Locate the cell with the specified text and output its [x, y] center coordinate. 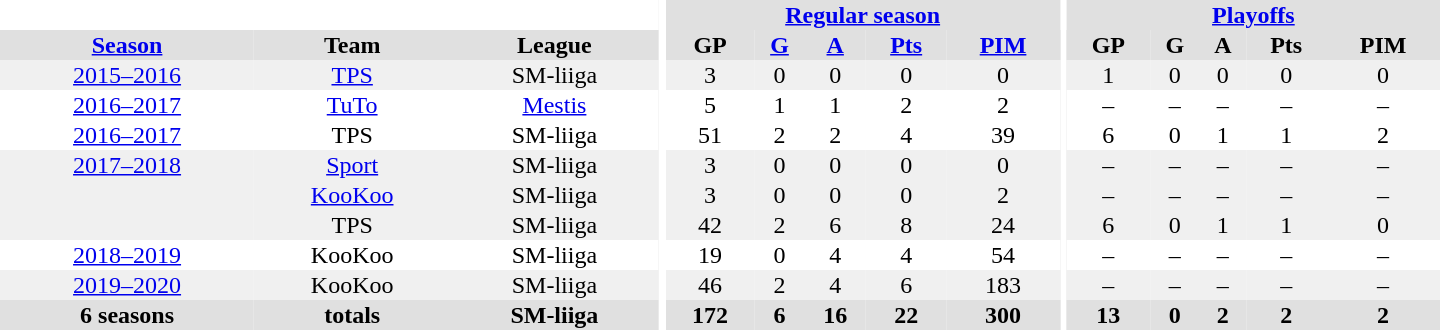
54 [1003, 255]
19 [710, 255]
Season [127, 45]
2019–2020 [127, 285]
totals [352, 315]
42 [710, 225]
2017–2018 [127, 165]
300 [1003, 315]
2018–2019 [127, 255]
Team [352, 45]
39 [1003, 135]
24 [1003, 225]
46 [710, 285]
22 [906, 315]
Regular season [862, 15]
5 [710, 105]
6 seasons [127, 315]
TuTo [352, 105]
51 [710, 135]
16 [835, 315]
Sport [352, 165]
Playoffs [1254, 15]
172 [710, 315]
183 [1003, 285]
2015–2016 [127, 75]
13 [1108, 315]
League [554, 45]
Mestis [554, 105]
8 [906, 225]
